Search for the cell housing the specified text and yield its (x, y) center coordinate. 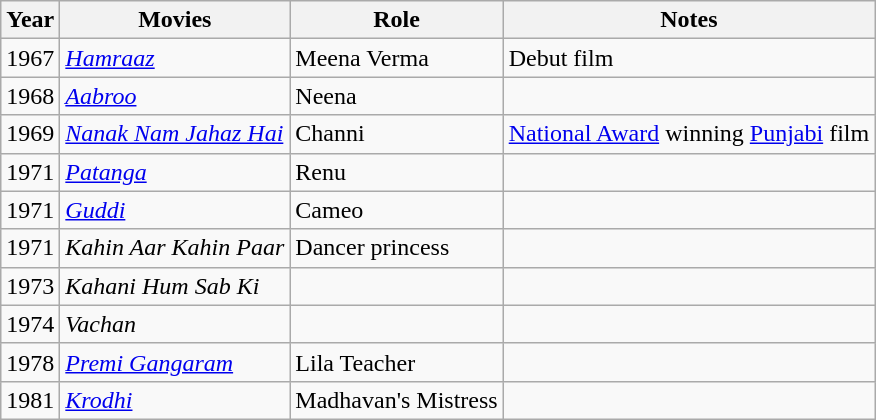
Meena Verma (396, 58)
Cameo (396, 210)
1981 (30, 400)
Madhavan's Mistress (396, 400)
Neena (396, 96)
Dancer princess (396, 248)
1969 (30, 134)
1967 (30, 58)
Patanga (175, 172)
Kahin Aar Kahin Paar (175, 248)
Movies (175, 20)
Vachan (175, 324)
1973 (30, 286)
Guddi (175, 210)
Year (30, 20)
1968 (30, 96)
Nanak Nam Jahaz Hai (175, 134)
Kahani Hum Sab Ki (175, 286)
Channi (396, 134)
Debut film (689, 58)
Renu (396, 172)
1974 (30, 324)
National Award winning Punjabi film (689, 134)
Krodhi (175, 400)
Premi Gangaram (175, 362)
1978 (30, 362)
Aabroo (175, 96)
Hamraaz (175, 58)
Notes (689, 20)
Role (396, 20)
Lila Teacher (396, 362)
